Locate the cell with the specified text and output its [X, Y] center coordinate. 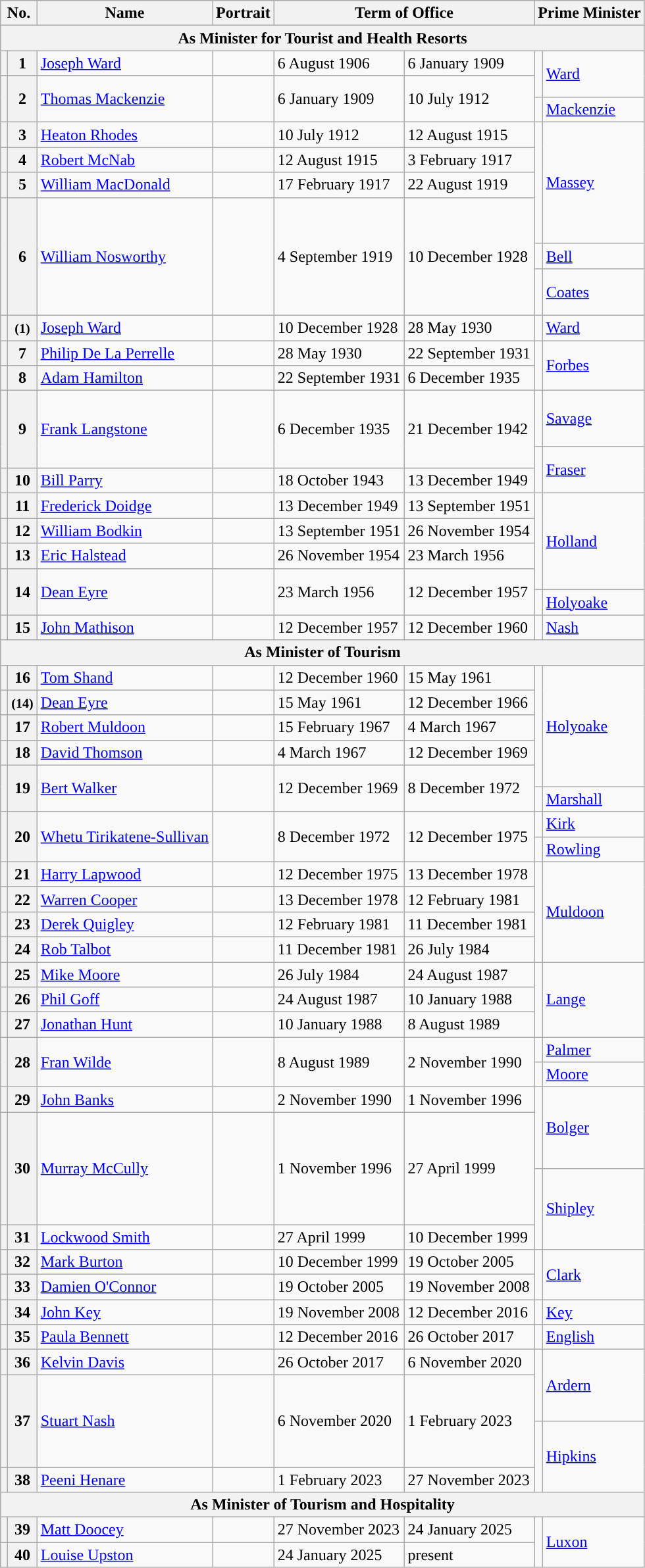
Robert McNab [124, 160]
23 [22, 924]
29 [22, 1100]
Moore [594, 1075]
Holland [594, 542]
Philip De La Perrelle [124, 353]
Lange [594, 999]
Luxon [594, 1542]
Prime Minister [590, 13]
15 February 1967 [339, 727]
20 [22, 837]
Shipley [594, 1209]
Lockwood Smith [124, 1237]
(14) [22, 702]
(1) [22, 328]
David Thomson [124, 752]
Harry Lapwood [124, 874]
Phil Goff [124, 1000]
2 [22, 99]
Bell [594, 256]
10 [22, 481]
Jonathan Hunt [124, 1025]
No. [18, 13]
15 [22, 627]
Eric Halstead [124, 556]
Mackenzie [594, 110]
13 [22, 556]
Thomas Mackenzie [124, 99]
32 [22, 1262]
18 [22, 752]
28 [22, 1062]
Coates [594, 292]
Damien O'Connor [124, 1287]
34 [22, 1312]
33 [22, 1287]
25 [22, 974]
Fran Wilde [124, 1062]
6 [22, 257]
As Minister for Tourist and Health Resorts [322, 38]
Derek Quigley [124, 924]
39 [22, 1530]
26 [22, 1000]
Term of Office [404, 13]
7 [22, 353]
21 [22, 874]
Frederick Doidge [124, 506]
Murray McCully [124, 1168]
40 [22, 1555]
Matt Doocey [124, 1530]
Frank Langstone [124, 429]
Nash [594, 627]
4 [22, 160]
Marshall [594, 799]
4 September 1919 [339, 257]
11 [22, 506]
Adam Hamilton [124, 378]
17 [22, 727]
35 [22, 1337]
31 [22, 1237]
Whetu Tirikatene-Sullivan [124, 837]
Clark [594, 1275]
12 [22, 531]
John Key [124, 1312]
Fraser [594, 470]
1 [22, 63]
8 [22, 378]
Bert Walker [124, 788]
Rowling [594, 849]
Warren Cooper [124, 899]
16 [22, 677]
English [594, 1337]
Peeni Henare [124, 1479]
Palmer [594, 1050]
Louise Upston [124, 1555]
3 February 1917 [469, 160]
14 [22, 592]
William Bodkin [124, 531]
24 [22, 949]
12 December 1966 [469, 702]
Ardern [594, 1385]
Massey [594, 183]
5 [22, 185]
As Minister of Tourism and Hospitality [322, 1505]
Savage [594, 418]
William MacDonald [124, 185]
John Mathison [124, 627]
Name [124, 13]
Hipkins [594, 1456]
Kelvin Davis [124, 1362]
17 February 1917 [339, 185]
As Minister of Tourism [322, 652]
22 August 1919 [469, 185]
Muldoon [594, 912]
present [469, 1555]
6 August 1906 [339, 63]
Mike Moore [124, 974]
27 [22, 1025]
Heaton Rhodes [124, 135]
Bolger [594, 1127]
18 October 1943 [339, 481]
9 [22, 429]
37 [22, 1421]
Bill Parry [124, 481]
Mark Burton [124, 1262]
Forbes [594, 366]
21 December 1942 [469, 429]
Portrait [244, 13]
Rob Talbot [124, 949]
Tom Shand [124, 677]
William Nosworthy [124, 257]
19 [22, 788]
30 [22, 1168]
3 [22, 135]
Kirk [594, 824]
22 [22, 899]
Paula Bennett [124, 1337]
Stuart Nash [124, 1421]
Key [594, 1312]
36 [22, 1362]
Robert Muldoon [124, 727]
John Banks [124, 1100]
38 [22, 1479]
